From the cell containing the given text, extract its center point as [x, y] coordinate. 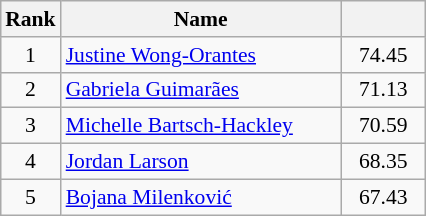
71.13 [384, 90]
Name [201, 19]
70.59 [384, 126]
3 [30, 126]
Michelle Bartsch-Hackley [201, 126]
4 [30, 161]
67.43 [384, 197]
Justine Wong-Orantes [201, 54]
Jordan Larson [201, 161]
68.35 [384, 161]
1 [30, 54]
Bojana Milenković [201, 197]
Rank [30, 19]
5 [30, 197]
Gabriela Guimarães [201, 90]
74.45 [384, 54]
2 [30, 90]
